Pinpoint the cell where the given text exists, returning its [X, Y] midpoint coordinate. 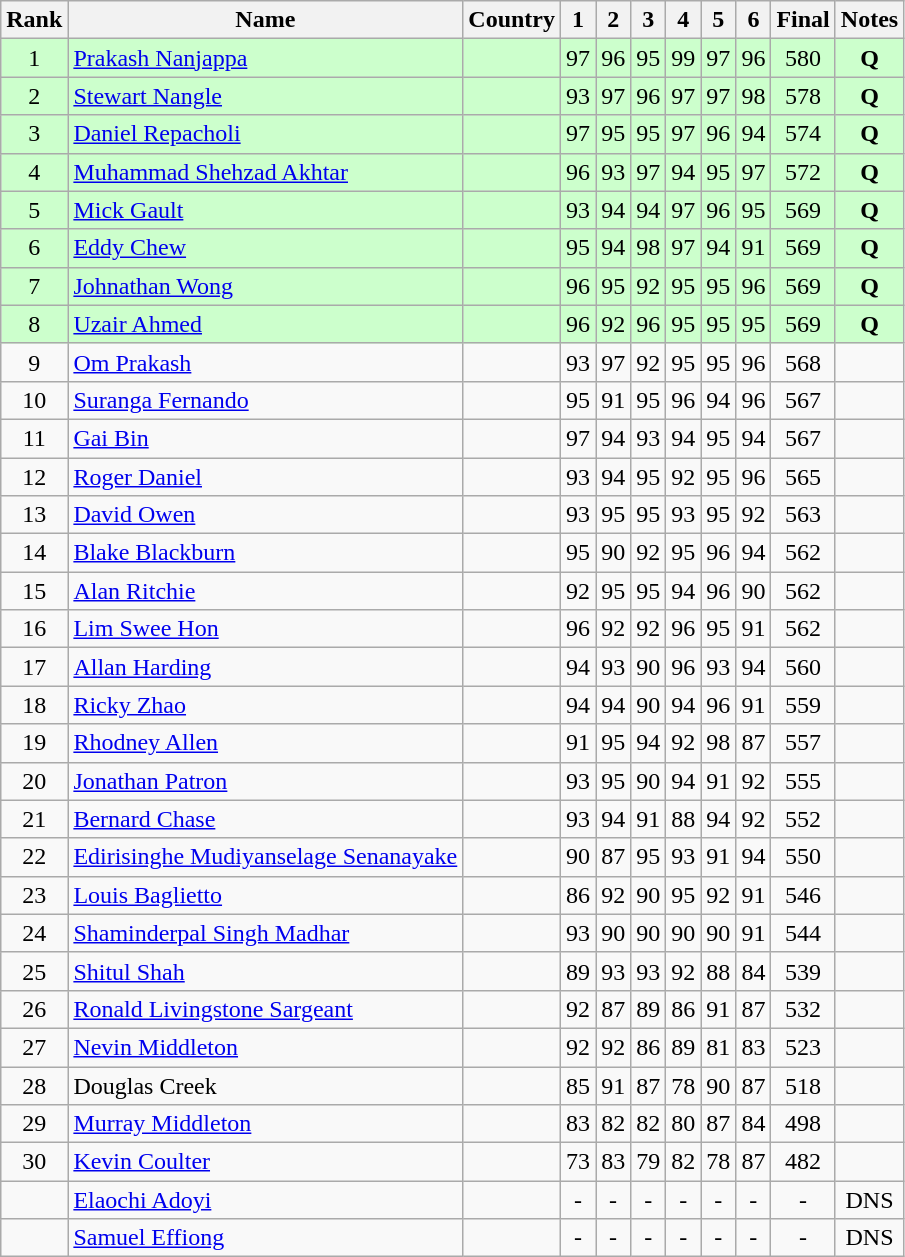
Nevin Middleton [266, 1047]
Suranga Fernando [266, 400]
24 [34, 933]
Roger Daniel [266, 477]
85 [578, 1085]
498 [803, 1124]
Mick Gault [266, 210]
Notes [869, 20]
555 [803, 781]
Alan Ritchie [266, 591]
Rhodney Allen [266, 743]
Gai Bin [266, 438]
568 [803, 362]
Shaminderpal Singh Madhar [266, 933]
Edirisinghe Mudiyanselage Senanayake [266, 857]
David Owen [266, 515]
14 [34, 553]
27 [34, 1047]
Muhammad Shehzad Akhtar [266, 172]
28 [34, 1085]
Stewart Nangle [266, 96]
21 [34, 819]
23 [34, 895]
Ricky Zhao [266, 705]
Blake Blackburn [266, 553]
22 [34, 857]
Country [512, 20]
Om Prakash [266, 362]
560 [803, 667]
13 [34, 515]
Shitul Shah [266, 971]
Uzair Ahmed [266, 324]
482 [803, 1162]
Louis Baglietto [266, 895]
565 [803, 477]
Johnathan Wong [266, 286]
81 [718, 1047]
Murray Middleton [266, 1124]
26 [34, 1009]
574 [803, 134]
16 [34, 629]
Prakash Nanjappa [266, 58]
572 [803, 172]
559 [803, 705]
8 [34, 324]
546 [803, 895]
15 [34, 591]
Eddy Chew [266, 248]
25 [34, 971]
550 [803, 857]
18 [34, 705]
29 [34, 1124]
Final [803, 20]
Bernard Chase [266, 819]
73 [578, 1162]
7 [34, 286]
578 [803, 96]
Elaochi Adoyi [266, 1200]
79 [648, 1162]
552 [803, 819]
11 [34, 438]
580 [803, 58]
80 [684, 1124]
539 [803, 971]
518 [803, 1085]
532 [803, 1009]
523 [803, 1047]
20 [34, 781]
30 [34, 1162]
99 [684, 58]
Jonathan Patron [266, 781]
12 [34, 477]
Ronald Livingstone Sargeant [266, 1009]
10 [34, 400]
9 [34, 362]
Daniel Repacholi [266, 134]
Douglas Creek [266, 1085]
Name [266, 20]
563 [803, 515]
Samuel Effiong [266, 1238]
Kevin Coulter [266, 1162]
Allan Harding [266, 667]
19 [34, 743]
557 [803, 743]
Rank [34, 20]
17 [34, 667]
544 [803, 933]
Lim Swee Hon [266, 629]
